Scan for the cell matching the given text and deliver its [X, Y] coordinate at center. 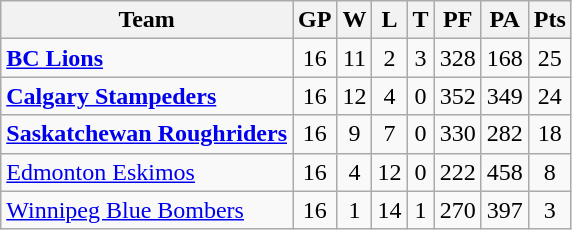
25 [550, 58]
7 [390, 134]
9 [354, 134]
222 [458, 172]
Winnipeg Blue Bombers [147, 210]
11 [354, 58]
Edmonton Eskimos [147, 172]
2 [390, 58]
18 [550, 134]
L [390, 20]
349 [504, 96]
PA [504, 20]
24 [550, 96]
W [354, 20]
397 [504, 210]
PF [458, 20]
270 [458, 210]
GP [315, 20]
352 [458, 96]
Saskatchewan Roughriders [147, 134]
282 [504, 134]
14 [390, 210]
330 [458, 134]
168 [504, 58]
BC Lions [147, 58]
328 [458, 58]
8 [550, 172]
T [420, 20]
458 [504, 172]
Pts [550, 20]
Team [147, 20]
Calgary Stampeders [147, 96]
